Detect which cell encompasses the target text, then output its [X, Y] center coordinate. 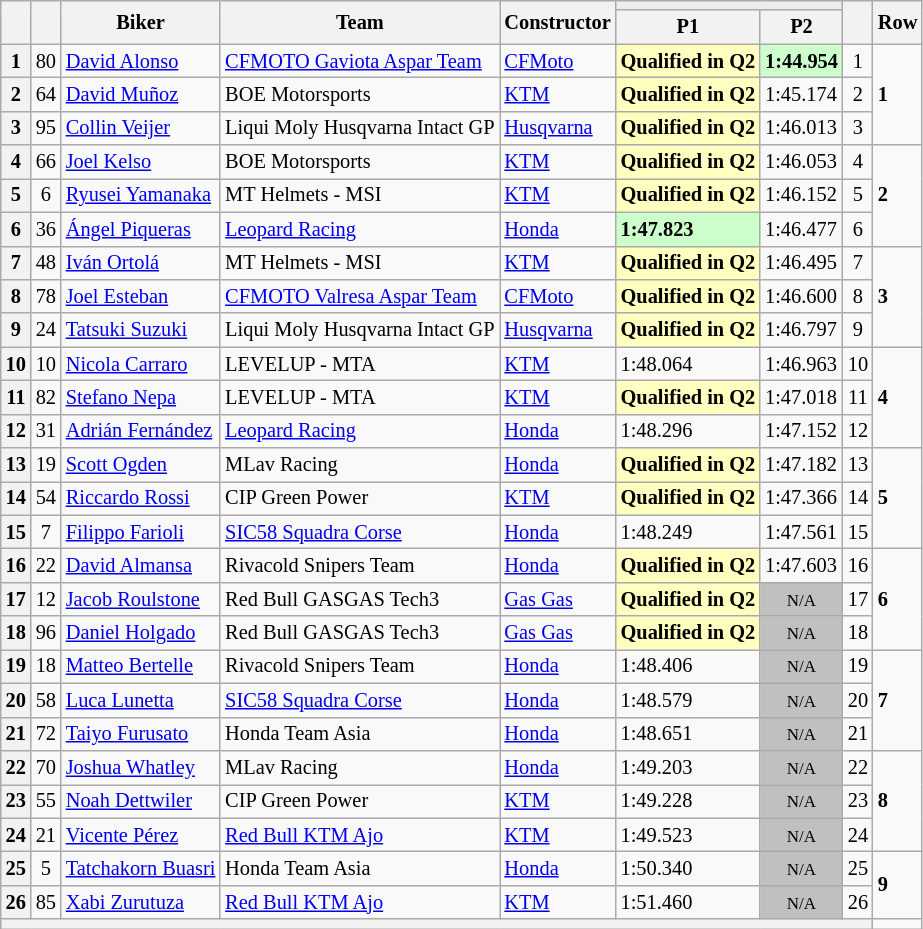
David Alonso [140, 61]
1:46.152 [802, 195]
Ryusei Yamanaka [140, 195]
Ángel Piqueras [140, 229]
1:50.340 [688, 868]
1:47.561 [802, 532]
P2 [802, 27]
Stefano Nepa [140, 397]
1:47.823 [688, 229]
72 [46, 734]
66 [46, 162]
Joshua Whatley [140, 767]
Adrián Fernández [140, 431]
95 [46, 128]
1:48.064 [688, 364]
1:49.228 [688, 801]
Tatsuki Suzuki [140, 330]
1:48.579 [688, 700]
1:46.495 [802, 263]
1:51.460 [688, 902]
31 [46, 431]
1:47.152 [802, 431]
1:49.523 [688, 835]
Daniel Holgado [140, 633]
Matteo Bertelle [140, 666]
85 [46, 902]
1:47.366 [802, 498]
1:48.651 [688, 734]
David Almansa [140, 565]
1:47.018 [802, 397]
P1 [688, 27]
96 [46, 633]
70 [46, 767]
Tatchakorn Buasri [140, 868]
Biker [140, 22]
1:46.053 [802, 162]
1:48.249 [688, 532]
Team [360, 22]
Xabi Zurutuza [140, 902]
1:46.600 [802, 296]
Row [898, 22]
Constructor [558, 22]
Scott Ogden [140, 465]
Taiyo Furusato [140, 734]
82 [46, 397]
1:47.182 [802, 465]
Joel Esteban [140, 296]
48 [46, 263]
1:46.797 [802, 330]
1:46.477 [802, 229]
David Muñoz [140, 94]
1:46.963 [802, 364]
1:49.203 [688, 767]
1:45.174 [802, 94]
80 [46, 61]
1:44.954 [802, 61]
1:46.013 [802, 128]
36 [46, 229]
Riccardo Rossi [140, 498]
Joel Kelso [140, 162]
Nicola Carraro [140, 364]
58 [46, 700]
1:47.603 [802, 565]
1:48.296 [688, 431]
1:48.406 [688, 666]
55 [46, 801]
CFMOTO Gaviota Aspar Team [360, 61]
Iván Ortolá [140, 263]
CFMOTO Valresa Aspar Team [360, 296]
Vicente Pérez [140, 835]
Jacob Roulstone [140, 599]
Noah Dettwiler [140, 801]
Filippo Farioli [140, 532]
78 [46, 296]
64 [46, 94]
54 [46, 498]
Collin Veijer [140, 128]
Luca Lunetta [140, 700]
